Search for the cell housing the specified text and yield its [x, y] center coordinate. 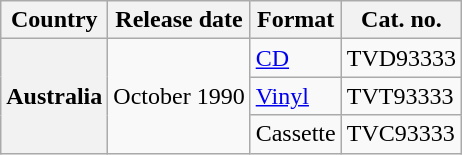
Release date [179, 20]
TVT93333 [401, 96]
Vinyl [296, 96]
TVC93333 [401, 134]
Format [296, 20]
Country [54, 20]
CD [296, 58]
Cat. no. [401, 20]
October 1990 [179, 96]
Australia [54, 96]
TVD93333 [401, 58]
Cassette [296, 134]
